Detect which cell encompasses the target text, then output its [x, y] center coordinate. 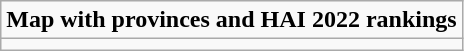
Map with provinces and HAI 2022 rankings [232, 20]
